From the cell containing the given text, extract its center point as [X, Y] coordinate. 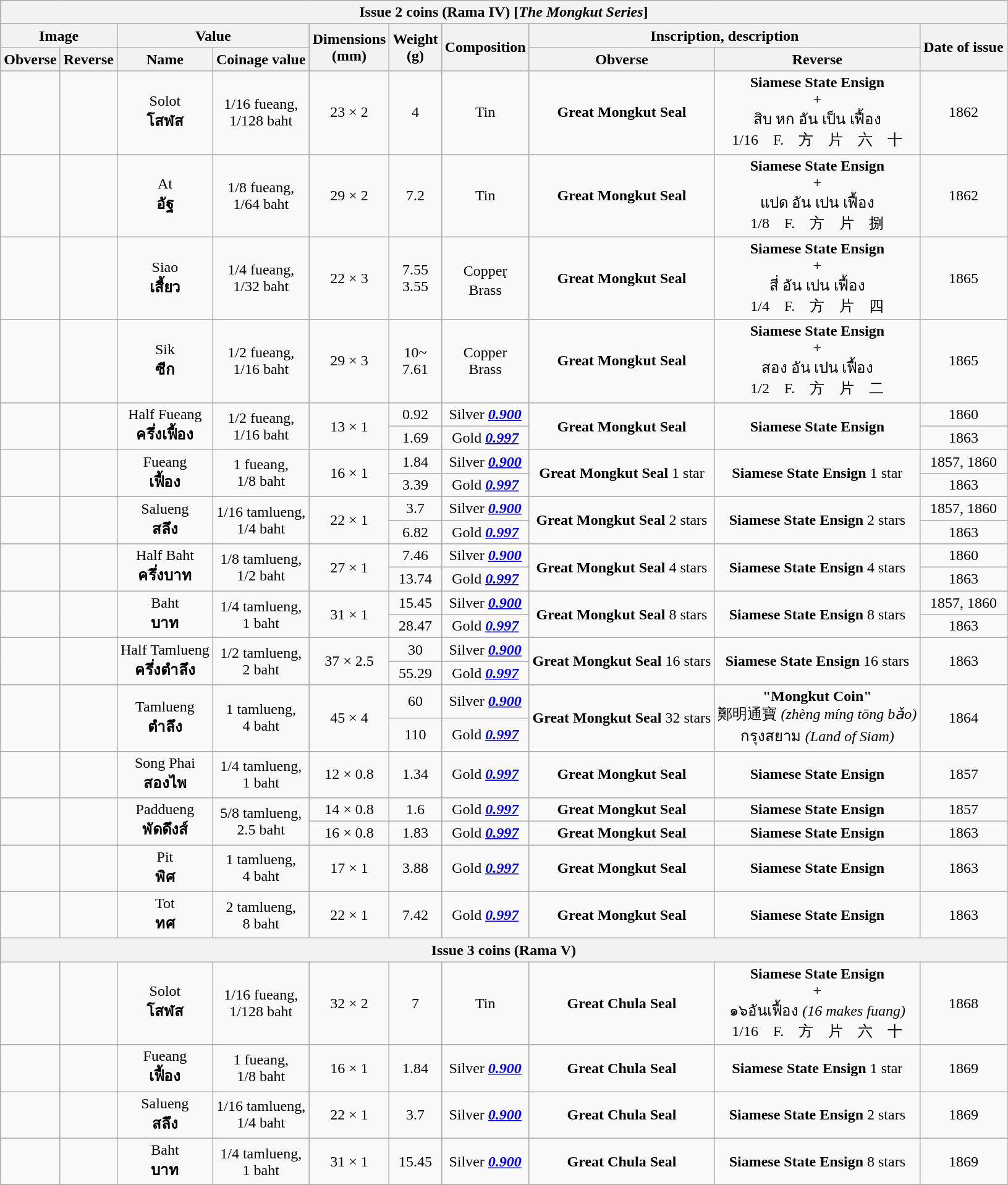
Siamese State Ensign 4 stars [817, 567]
13.74 [415, 579]
Inscription, description [724, 36]
Great Mongkut Seal 8 stars [622, 614]
1864 [964, 718]
Half Tamluengครึ่งตำลึง [164, 661]
Name [164, 59]
7.2 [415, 195]
Great Mongkut Seal 1 star [622, 473]
3.39 [415, 485]
Siamese State Ensign+สิบ หก อัน เป็น เฟื้อง1/16 F. 方 片 六 十 [817, 113]
4 [415, 113]
Siamese State Ensign+แปด อัน เปน เฟื้อง1/8 F. 方 片 捌 [817, 195]
Great Mongkut Seal 16 stars [622, 661]
1/8 tamlueng,1/2 baht [261, 567]
110 [415, 734]
Siamese State Ensign 16 stars [817, 661]
Tamluengตำลึง [164, 718]
Song Phaiสองไพ [164, 775]
7.42 [415, 915]
1.6 [415, 810]
Totทศ [164, 915]
Value [213, 36]
12 × 0.8 [349, 775]
"Mongkut Coin"鄭明通寶 (zhèng míng tōng bǎo)กรุงสยาม (Land of Siam) [817, 718]
37 × 2.5 [349, 661]
Siamese State Ensign+๑๖อันเฟื้อง (16 makes fuang)1/16 F. 方 片 六 十 [817, 1003]
Siamese State Ensign+สี่ อัน เปน เฟื้อง1/4 F. 方 片 四 [817, 278]
Issue 2 coins (Rama IV) [The Mongkut Series] [504, 12]
30 [415, 650]
2 tamlueng,8 baht [261, 915]
Image [59, 36]
Weight(g) [415, 48]
Coinage value [261, 59]
55.29 [415, 673]
Date of issue [964, 48]
27 × 1 [349, 567]
17 × 1 [349, 869]
32 × 2 [349, 1003]
60 [415, 702]
Composition [485, 48]
7.46 [415, 556]
Atอัฐ [164, 195]
0.92 [415, 414]
Pitพิศ [164, 869]
6.82 [415, 532]
1.34 [415, 775]
16 × 0.8 [349, 833]
22 × 3 [349, 278]
Great Mongkut Seal 32 stars [622, 718]
Half Fueangครึ่งเฟื้อง [164, 426]
5/8 tamlueng,2.5 baht [261, 822]
Issue 3 coins (Rama V) [504, 950]
Siaoเสี้ยว [164, 278]
28.47 [415, 626]
Padduengพัดดึงส์ [164, 822]
10~7.61 [415, 361]
Dimensions(mm) [349, 48]
Great Mongkut Seal 2 stars [622, 520]
7 [415, 1003]
1/2 tamlueng,2 baht [261, 661]
CopperBrass [485, 361]
1868 [964, 1003]
CopperฺBrass [485, 278]
3.88 [415, 869]
Siamese State Ensign+สอง อัน เปน เฟื้อง1/2 F. 方 片 二 [817, 361]
45 × 4 [349, 718]
23 × 2 [349, 113]
13 × 1 [349, 426]
Half Bahtครึ่งบาท [164, 567]
29 × 2 [349, 195]
1.83 [415, 833]
29 × 3 [349, 361]
Great Mongkut Seal 4 stars [622, 567]
1/4 fueang,1/32 baht [261, 278]
14 × 0.8 [349, 810]
1.69 [415, 438]
7.553.55 [415, 278]
1/8 fueang,1/64 baht [261, 195]
Sikซีก [164, 361]
